Extract the [x, y] coordinate from the center of the cell holding the provided text.  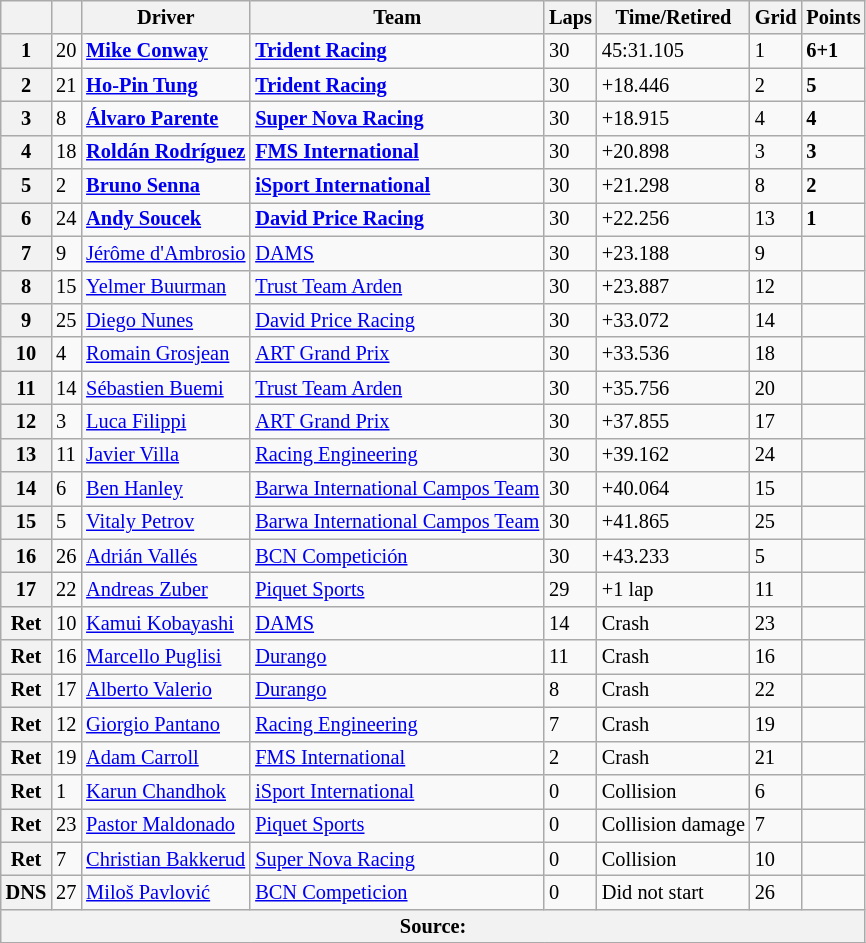
+43.233 [674, 556]
Pastor Maldonado [166, 825]
Adrián Vallés [166, 556]
Andreas Zuber [166, 589]
Álvaro Parente [166, 118]
Ben Hanley [166, 489]
+35.756 [674, 388]
Laps [570, 17]
DNS [26, 892]
+22.256 [674, 219]
Jérôme d'Ambrosio [166, 253]
+37.855 [674, 421]
+41.865 [674, 522]
Marcello Puglisi [166, 657]
Points [833, 17]
Alberto Valerio [166, 690]
Miloš Pavlović [166, 892]
45:31.105 [674, 51]
Yelmer Buurman [166, 287]
Luca Filippi [166, 421]
BCN Competicion [397, 892]
29 [570, 589]
Christian Bakkerud [166, 859]
+21.298 [674, 186]
+20.898 [674, 152]
Javier Villa [166, 455]
Bruno Senna [166, 186]
Team [397, 17]
Diego Nunes [166, 320]
Karun Chandhok [166, 791]
27 [66, 892]
+18.446 [674, 85]
+23.887 [674, 287]
Andy Soucek [166, 219]
Vitaly Petrov [166, 522]
Source: [434, 926]
Ho-Pin Tung [166, 85]
6+1 [833, 51]
Driver [166, 17]
Time/Retired [674, 17]
BCN Competición [397, 556]
Adam Carroll [166, 758]
Roldán Rodríguez [166, 152]
Mike Conway [166, 51]
Romain Grosjean [166, 354]
Giorgio Pantano [166, 724]
Did not start [674, 892]
+18.915 [674, 118]
Collision damage [674, 825]
Kamui Kobayashi [166, 623]
+23.188 [674, 253]
Grid [776, 17]
+33.536 [674, 354]
+39.162 [674, 455]
+1 lap [674, 589]
Sébastien Buemi [166, 388]
+40.064 [674, 489]
+33.072 [674, 320]
